Extract the (X, Y) coordinate from the center of the cell holding the provided text.  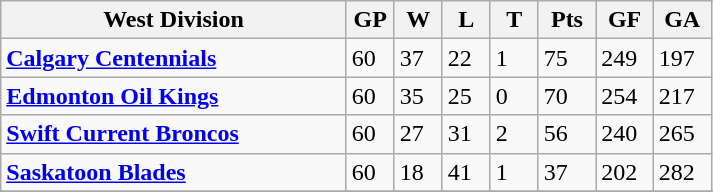
T (514, 20)
249 (625, 58)
197 (682, 58)
Swift Current Broncos (174, 134)
75 (567, 58)
265 (682, 134)
18 (418, 172)
282 (682, 172)
West Division (174, 20)
254 (625, 96)
Calgary Centennials (174, 58)
0 (514, 96)
Pts (567, 20)
56 (567, 134)
L (466, 20)
25 (466, 96)
70 (567, 96)
27 (418, 134)
GF (625, 20)
Saskatoon Blades (174, 172)
240 (625, 134)
22 (466, 58)
W (418, 20)
Edmonton Oil Kings (174, 96)
GP (370, 20)
217 (682, 96)
31 (466, 134)
GA (682, 20)
35 (418, 96)
2 (514, 134)
41 (466, 172)
202 (625, 172)
